Find where the given text appears and provide that cell's center as [x, y] coordinate. 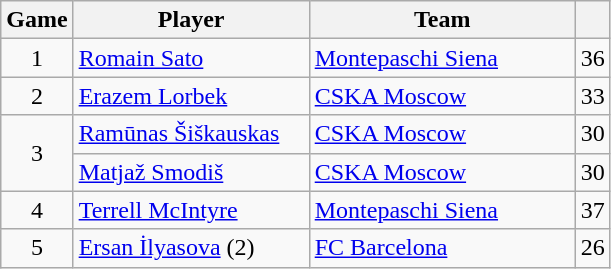
FC Barcelona [442, 248]
3 [37, 153]
Ersan İlyasova (2) [191, 248]
5 [37, 248]
33 [592, 96]
Matjaž Smodiš [191, 172]
Terrell McIntyre [191, 210]
Ramūnas Šiškauskas [191, 134]
Erazem Lorbek [191, 96]
Player [191, 20]
2 [37, 96]
1 [37, 58]
4 [37, 210]
37 [592, 210]
26 [592, 248]
36 [592, 58]
Game [37, 20]
Team [442, 20]
Romain Sato [191, 58]
